For the text-containing cell, return its midpoint in (x, y) coordinate format. 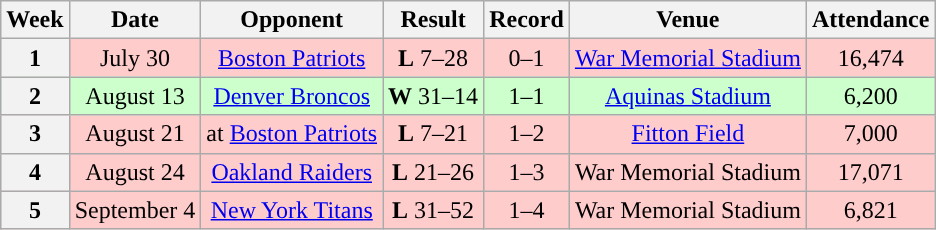
Result (434, 20)
2 (35, 96)
4 (35, 172)
5 (35, 210)
6,200 (870, 96)
1–2 (527, 134)
Venue (688, 20)
August 21 (135, 134)
August 24 (135, 172)
Opponent (292, 20)
L 7–21 (434, 134)
at Boston Patriots (292, 134)
1–4 (527, 210)
L 21–26 (434, 172)
July 30 (135, 58)
Attendance (870, 20)
Record (527, 20)
1–3 (527, 172)
0–1 (527, 58)
Date (135, 20)
Boston Patriots (292, 58)
17,071 (870, 172)
L 31–52 (434, 210)
6,821 (870, 210)
Denver Broncos (292, 96)
Oakland Raiders (292, 172)
September 4 (135, 210)
1 (35, 58)
7,000 (870, 134)
Aquinas Stadium (688, 96)
W 31–14 (434, 96)
August 13 (135, 96)
L 7–28 (434, 58)
1–1 (527, 96)
3 (35, 134)
Week (35, 20)
New York Titans (292, 210)
Fitton Field (688, 134)
16,474 (870, 58)
